Extract the (X, Y) coordinate from the center of the cell holding the provided text.  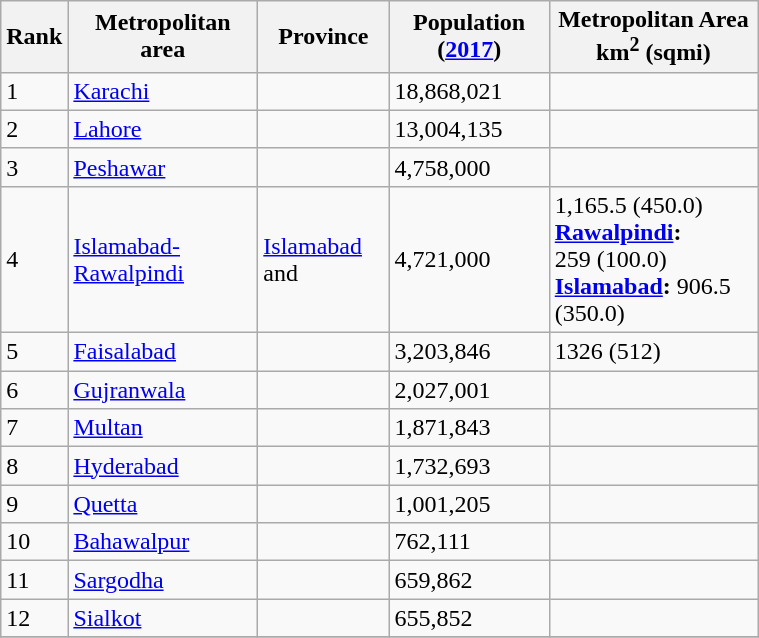
13,004,135 (469, 129)
Bahawalpur (163, 542)
6 (34, 390)
Province (324, 37)
1 (34, 91)
2,027,001 (469, 390)
Lahore (163, 129)
1,001,205 (469, 504)
Islamabad-Rawalpindi (163, 259)
9 (34, 504)
Multan (163, 428)
Rank (34, 37)
Islamabad and (324, 259)
1,165.5 (450.0)Rawalpindi:259 (100.0)Islamabad: 906.5 (350.0) (653, 259)
Metropolitan area (163, 37)
Karachi (163, 91)
Sargodha (163, 580)
Quetta (163, 504)
Population (2017) (469, 37)
Hyderabad (163, 466)
762,111 (469, 542)
Metropolitan Area km2 (sqmi) (653, 37)
1,871,843 (469, 428)
4,721,000 (469, 259)
Faisalabad (163, 352)
18,868,021 (469, 91)
10 (34, 542)
5 (34, 352)
655,852 (469, 618)
Sialkot (163, 618)
7 (34, 428)
8 (34, 466)
Gujranwala (163, 390)
659,862 (469, 580)
1326 (512) (653, 352)
12 (34, 618)
2 (34, 129)
Peshawar (163, 167)
3 (34, 167)
4,758,000 (469, 167)
3,203,846 (469, 352)
4 (34, 259)
11 (34, 580)
1,732,693 (469, 466)
